From the cell containing the given text, extract its center point as (x, y) coordinate. 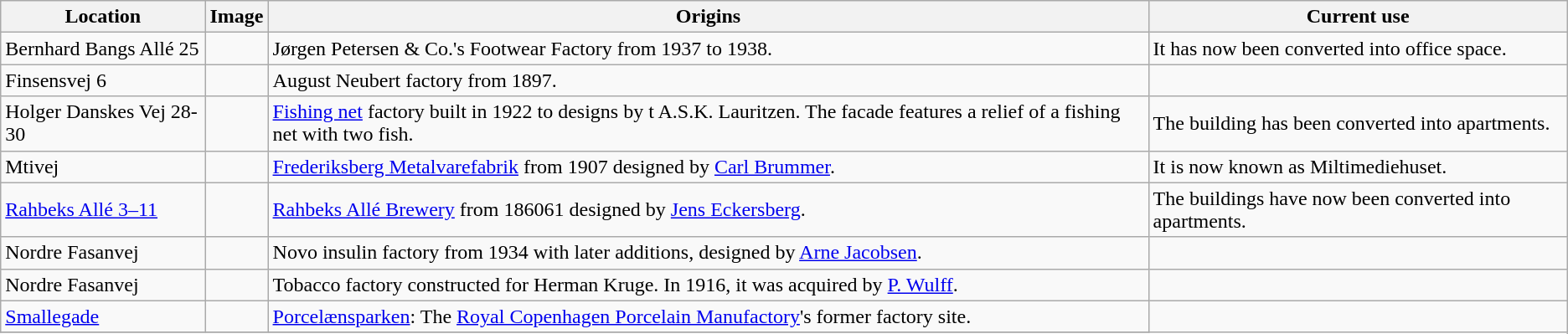
August Neubert factory from 1897. (709, 80)
Image (236, 17)
It has now been converted into office space. (1358, 49)
Novo insulin factory from 1934 with later additions, designed by Arne Jacobsen. (709, 253)
Jørgen Petersen & Co.'s Footwear Factory from 1937 to 1938. (709, 49)
Fishing net factory built in 1922 to designs by t A.S.K. Lauritzen. The facade features a relief of a fishing net with two fish. (709, 124)
Smallegade (103, 316)
Frederiksberg Metalvarefabrik from 1907 designed by Carl Brummer. (709, 167)
Rahbeks Allé 3–11 (103, 209)
Finsensvej 6 (103, 80)
Rahbeks Allé Brewery from 186061 designed by Jens Eckersberg. (709, 209)
Current use (1358, 17)
Holger Danskes Vej 28-30 (103, 124)
Origins (709, 17)
Mtivej (103, 167)
Tobacco factory constructed for Herman Kruge. In 1916, it was acquired by P. Wulff. (709, 285)
It is now known as Miltimediehuset. (1358, 167)
The building has been converted into apartments. (1358, 124)
Bernhard Bangs Allé 25 (103, 49)
The buildings have now been converted into apartments. (1358, 209)
Location (103, 17)
Porcelænsparken: The Royal Copenhagen Porcelain Manufactory's former factory site. (709, 316)
